Identify which cell holds the provided text, then report its [X, Y] central coordinate. 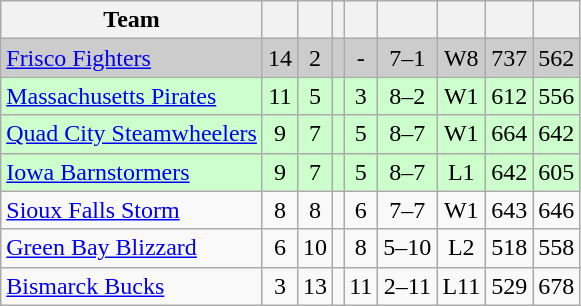
7–7 [408, 210]
Green Bay Blizzard [132, 248]
L11 [462, 286]
529 [510, 286]
5–10 [408, 248]
7–1 [408, 58]
13 [314, 286]
Sioux Falls Storm [132, 210]
556 [556, 96]
612 [510, 96]
562 [556, 58]
518 [510, 248]
643 [510, 210]
14 [280, 58]
Frisco Fighters [132, 58]
8–2 [408, 96]
664 [510, 134]
605 [556, 172]
Bismarck Bucks [132, 286]
- [361, 58]
2–11 [408, 286]
2 [314, 58]
L2 [462, 248]
10 [314, 248]
Massachusetts Pirates [132, 96]
Team [132, 20]
W8 [462, 58]
Quad City Steamwheelers [132, 134]
678 [556, 286]
Iowa Barnstormers [132, 172]
L1 [462, 172]
646 [556, 210]
558 [556, 248]
737 [510, 58]
